Extract the (x, y) coordinate from the center of the cell holding the provided text.  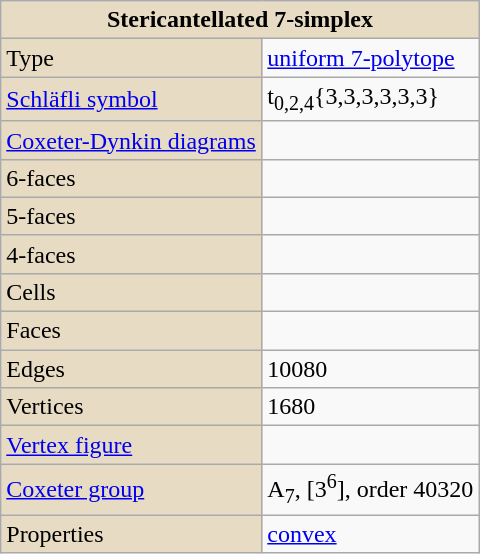
A7, [36], order 40320 (370, 490)
Vertices (132, 407)
Faces (132, 331)
10080 (370, 369)
Vertex figure (132, 445)
t0,2,4{3,3,3,3,3,3} (370, 99)
Coxeter group (132, 490)
Cells (132, 292)
6-faces (132, 178)
uniform 7-polytope (370, 58)
Coxeter-Dynkin diagrams (132, 140)
Type (132, 58)
5-faces (132, 216)
Schläfli symbol (132, 99)
1680 (370, 407)
convex (370, 534)
Properties (132, 534)
Stericantellated 7-simplex (240, 20)
Edges (132, 369)
4-faces (132, 254)
